Output the [x, y] coordinate of the center of the cell containing the given text.  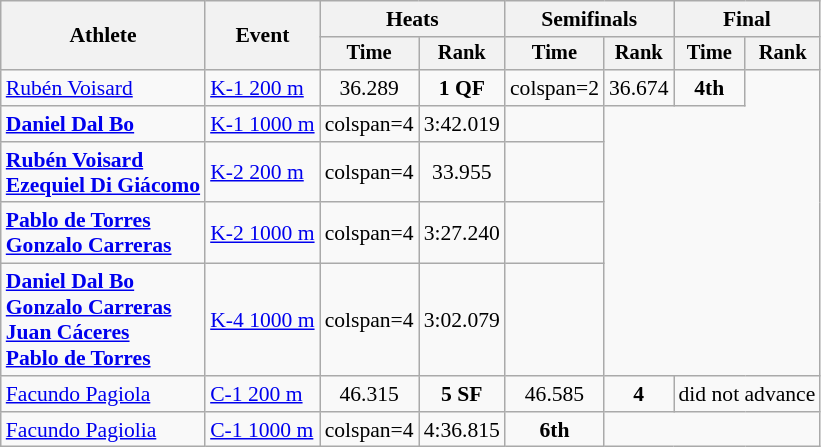
4th [710, 88]
C-1 200 m [262, 394]
K-2 1000 m [262, 234]
46.315 [370, 394]
36.289 [370, 88]
3:42.019 [462, 124]
K-2 200 m [262, 172]
Pablo de TorresGonzalo Carreras [103, 234]
Daniel Dal BoGonzalo CarrerasJuan CáceresPablo de Torres [103, 320]
colspan=2 [554, 88]
1 QF [462, 88]
33.955 [462, 172]
did not advance [748, 394]
Rubén VoisardEzequiel Di Giácomo [103, 172]
K-4 1000 m [262, 320]
4 [638, 394]
Daniel Dal Bo [103, 124]
Semifinals [590, 19]
3:27.240 [462, 234]
5 SF [462, 394]
36.674 [638, 88]
Rubén Voisard [103, 88]
Athlete [103, 36]
Heats [412, 19]
46.585 [554, 394]
Final [748, 19]
K-1 200 m [262, 88]
3:02.079 [462, 320]
K-1 1000 m [262, 124]
Event [262, 36]
Facundo Pagiola [103, 394]
